Detect which cell encompasses the target text, then output its (X, Y) center coordinate. 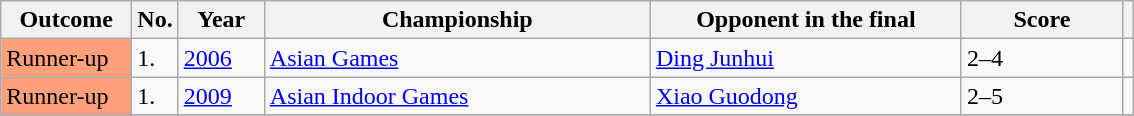
Year (221, 20)
No. (155, 20)
Xiao Guodong (806, 96)
Score (1042, 20)
Outcome (66, 20)
2009 (221, 96)
Opponent in the final (806, 20)
2–4 (1042, 58)
2–5 (1042, 96)
Asian Indoor Games (457, 96)
Ding Junhui (806, 58)
2006 (221, 58)
Championship (457, 20)
Asian Games (457, 58)
